Detect which cell encompasses the target text, then output its (X, Y) center coordinate. 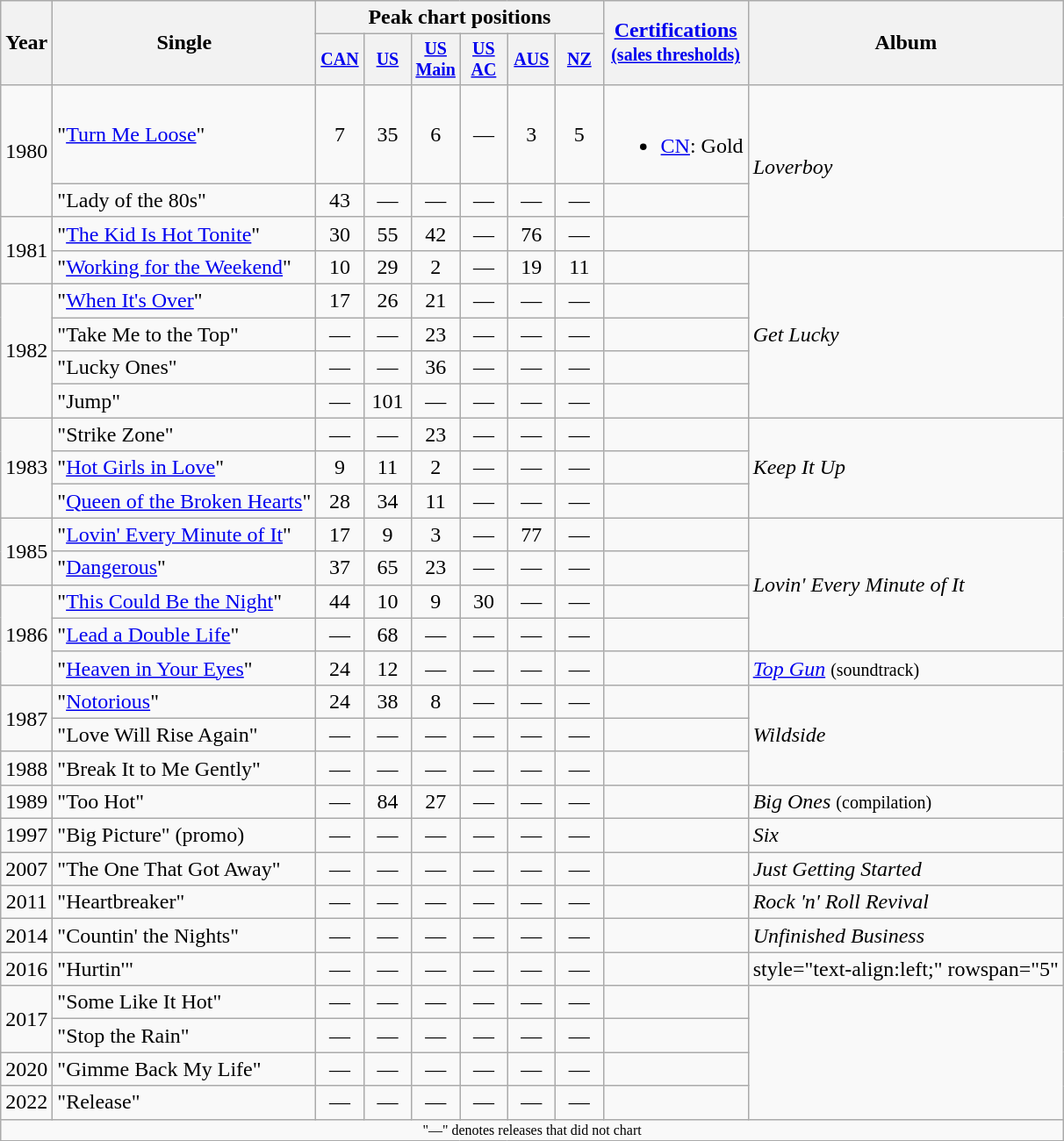
"Working for the Weekend" (184, 267)
68 (387, 635)
1988 (26, 768)
"Some Like It Hot" (184, 1002)
1983 (26, 468)
1989 (26, 801)
"When It's Over" (184, 301)
1980 (26, 151)
"Too Hot" (184, 801)
76 (531, 233)
28 (340, 501)
"Lucky Ones" (184, 368)
"Turn Me Loose" (184, 133)
7 (340, 133)
US (387, 60)
21 (435, 301)
1982 (26, 351)
44 (340, 601)
27 (435, 801)
42 (435, 233)
43 (340, 200)
"The Kid Is Hot Tonite" (184, 233)
Unfinished Business (906, 936)
34 (387, 501)
2007 (26, 869)
"Dangerous" (184, 568)
"Queen of the Broken Hearts" (184, 501)
"Release" (184, 1102)
19 (531, 267)
Certifications(sales thresholds) (676, 43)
"Lead a Double Life" (184, 635)
Wildside (906, 735)
Top Gun (soundtrack) (906, 668)
1985 (26, 551)
AUS (531, 60)
8 (435, 701)
"Countin' the Nights" (184, 936)
CN: Gold (676, 133)
style="text-align:left;" rowspan="5" (906, 969)
"Notorious" (184, 701)
Single (184, 43)
"Big Picture" (promo) (184, 836)
"Lady of the 80s" (184, 200)
2011 (26, 902)
"This Could Be the Night" (184, 601)
Keep It Up (906, 468)
"The One That Got Away" (184, 869)
65 (387, 568)
1987 (26, 718)
2022 (26, 1102)
"Take Me to the Top" (184, 334)
"Break It to Me Gently" (184, 768)
Big Ones (compilation) (906, 801)
"Heartbreaker" (184, 902)
6 (435, 133)
1981 (26, 250)
"Heaven in Your Eyes" (184, 668)
2014 (26, 936)
US Main (435, 60)
CAN (340, 60)
"Stop the Rain" (184, 1036)
Loverboy (906, 167)
12 (387, 668)
101 (387, 401)
Lovin' Every Minute of It (906, 585)
35 (387, 133)
Year (26, 43)
1997 (26, 836)
"Hurtin'" (184, 969)
"Gimme Back My Life" (184, 1069)
"Jump" (184, 401)
"Love Will Rise Again" (184, 735)
"—" denotes releases that did not chart (532, 1130)
"Lovin' Every Minute of It" (184, 535)
"Strike Zone" (184, 434)
37 (340, 568)
1986 (26, 635)
Peak chart positions (460, 18)
2020 (26, 1069)
NZ (579, 60)
26 (387, 301)
2017 (26, 1019)
36 (435, 368)
Six (906, 836)
55 (387, 233)
77 (531, 535)
Album (906, 43)
84 (387, 801)
US AC (484, 60)
Just Getting Started (906, 869)
5 (579, 133)
Rock 'n' Roll Revival (906, 902)
38 (387, 701)
Get Lucky (906, 334)
29 (387, 267)
2016 (26, 969)
"Hot Girls in Love" (184, 468)
